Extract the (x, y) coordinate from the center of the cell holding the provided text.  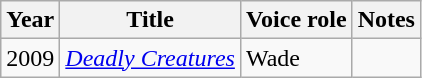
Wade (296, 58)
Year (30, 20)
Notes (386, 20)
Voice role (296, 20)
Deadly Creatures (150, 58)
Title (150, 20)
2009 (30, 58)
